Find where the given text appears and provide that cell's center as [X, Y] coordinate. 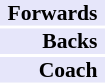
Forwards [52, 13]
Backs [52, 41]
Coach [52, 70]
